Output the [x, y] coordinate of the center of the cell containing the given text.  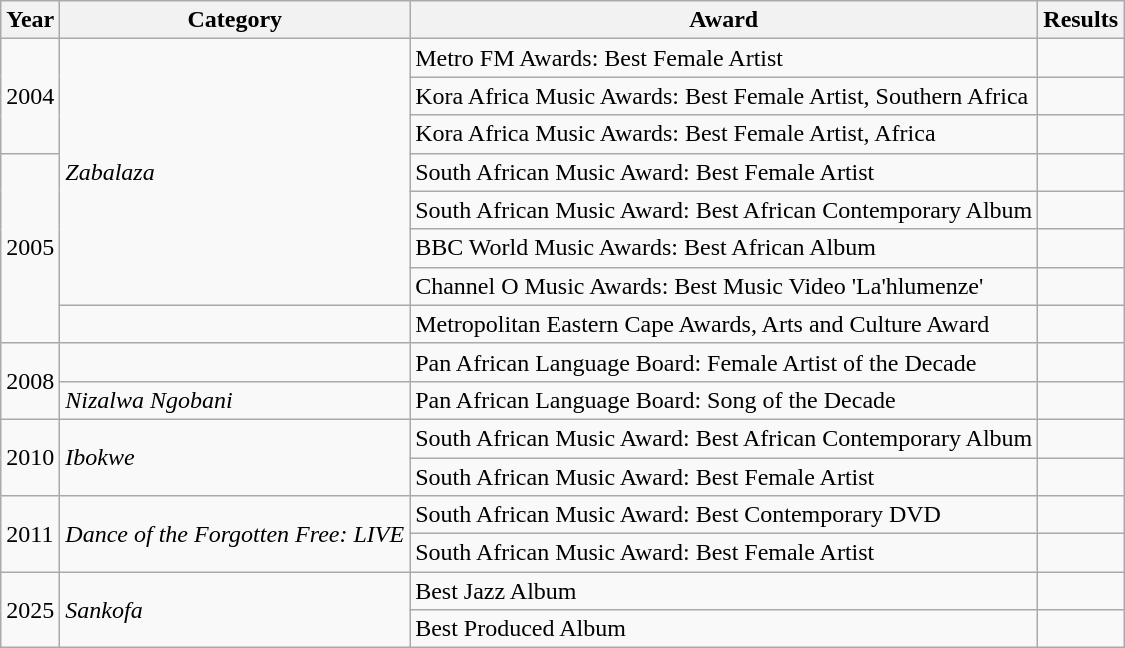
Dance of the Forgotten Free: LIVE [235, 534]
Best Jazz Album [724, 591]
2011 [30, 534]
Kora Africa Music Awards: Best Female Artist, Southern Africa [724, 96]
2025 [30, 610]
Sankofa [235, 610]
Award [724, 20]
2008 [30, 381]
South African Music Award: Best Contemporary DVD [724, 515]
Metropolitan Eastern Cape Awards, Arts and Culture Award [724, 324]
Pan African Language Board: Song of the Decade [724, 400]
Pan African Language Board: Female Artist of the Decade [724, 362]
Metro FM Awards: Best Female Artist [724, 58]
Ibokwe [235, 457]
Year [30, 20]
BBC World Music Awards: Best African Album [724, 248]
Results [1081, 20]
Zabalaza [235, 172]
Category [235, 20]
Nizalwa Ngobani [235, 400]
Best Produced Album [724, 629]
2005 [30, 248]
2010 [30, 457]
Channel O Music Awards: Best Music Video 'La'hlumenze' [724, 286]
Kora Africa Music Awards: Best Female Artist, Africa [724, 134]
2004 [30, 96]
